Identify which cell holds the provided text, then report its (x, y) central coordinate. 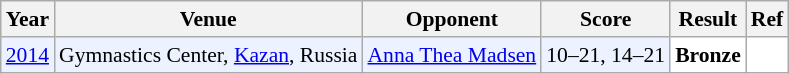
Opponent (452, 19)
Venue (208, 19)
10–21, 14–21 (606, 55)
2014 (28, 55)
Result (708, 19)
Bronze (708, 55)
Year (28, 19)
Ref (767, 19)
Score (606, 19)
Anna Thea Madsen (452, 55)
Gymnastics Center, Kazan, Russia (208, 55)
